Locate the cell with the specified text and output its [x, y] center coordinate. 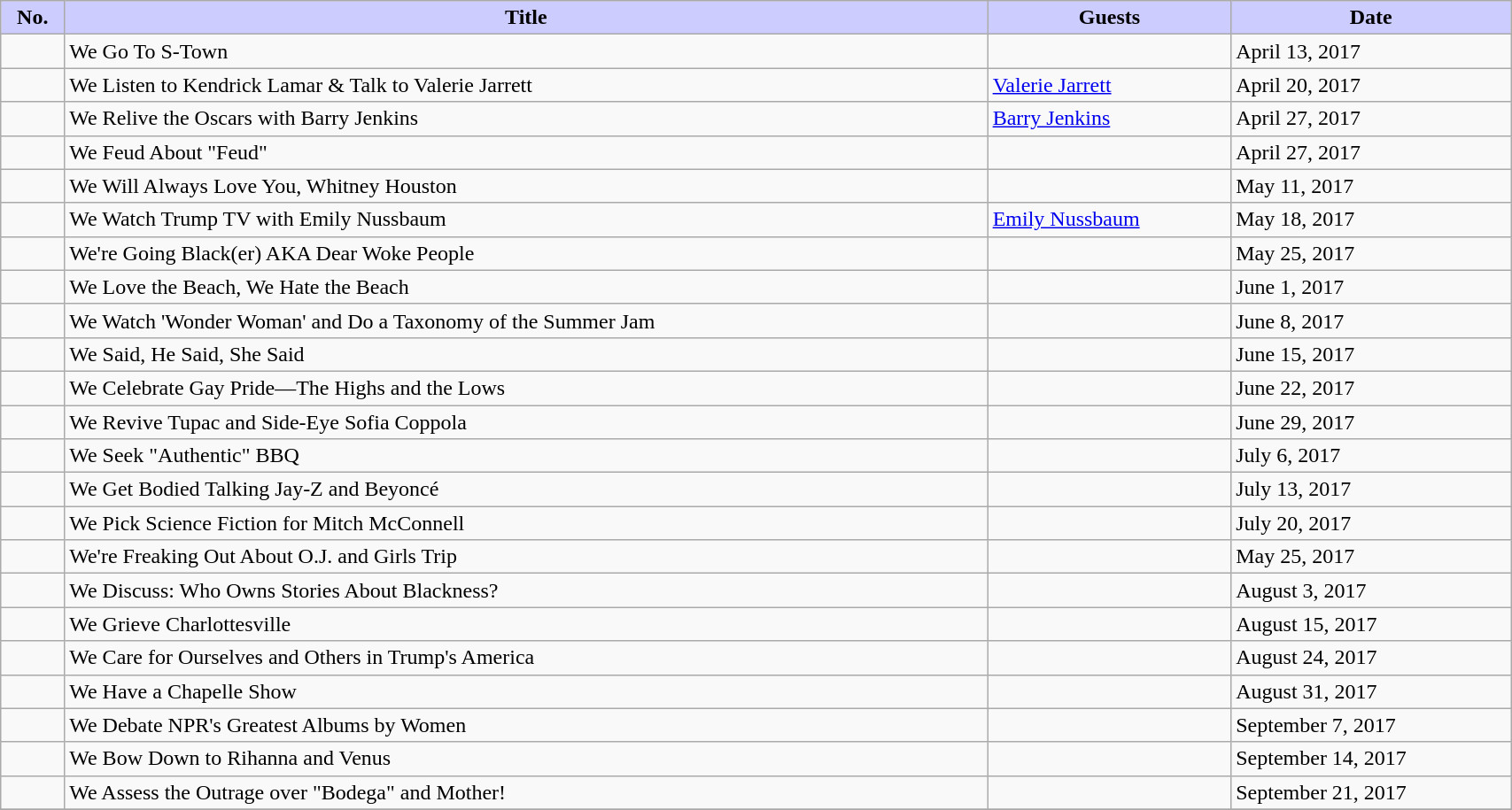
June 15, 2017 [1371, 354]
We Seek "Authentic" BBQ [526, 456]
We Care for Ourselves and Others in Trump's America [526, 658]
We Grieve Charlottesville [526, 624]
We're Freaking Out About O.J. and Girls Trip [526, 557]
We Said, He Said, She Said [526, 354]
We Assess the Outrage over "Bodega" and Mother! [526, 792]
August 24, 2017 [1371, 658]
Barry Jenkins [1109, 119]
August 15, 2017 [1371, 624]
April 13, 2017 [1371, 51]
June 22, 2017 [1371, 388]
We Get Bodied Talking Jay-Z and Beyoncé [526, 490]
May 11, 2017 [1371, 186]
Title [526, 18]
We Debate NPR's Greatest Albums by Women [526, 725]
We Watch 'Wonder Woman' and Do a Taxonomy of the Summer Jam [526, 320]
We Feud About "Feud" [526, 152]
Valerie Jarrett [1109, 85]
No. [33, 18]
Emily Nussbaum [1109, 220]
August 3, 2017 [1371, 590]
We Watch Trump TV with Emily Nussbaum [526, 220]
We Pick Science Fiction for Mitch McConnell [526, 523]
We Discuss: Who Owns Stories About Blackness? [526, 590]
We Celebrate Gay Pride—The Highs and the Lows [526, 388]
September 21, 2017 [1371, 792]
June 8, 2017 [1371, 320]
July 20, 2017 [1371, 523]
July 6, 2017 [1371, 456]
We Will Always Love You, Whitney Houston [526, 186]
June 29, 2017 [1371, 422]
We're Going Black(er) AKA Dear Woke People [526, 253]
We Revive Tupac and Side-Eye Sofia Coppola [526, 422]
We Love the Beach, We Hate the Beach [526, 287]
We Have a Chapelle Show [526, 691]
September 14, 2017 [1371, 759]
Date [1371, 18]
We Listen to Kendrick Lamar & Talk to Valerie Jarrett [526, 85]
September 7, 2017 [1371, 725]
April 20, 2017 [1371, 85]
May 18, 2017 [1371, 220]
June 1, 2017 [1371, 287]
Guests [1109, 18]
We Relive the Oscars with Barry Jenkins [526, 119]
We Go To S-Town [526, 51]
August 31, 2017 [1371, 691]
July 13, 2017 [1371, 490]
We Bow Down to Rihanna and Venus [526, 759]
